Return the (x, y) coordinate for the center point of the cell that contains the specified text.  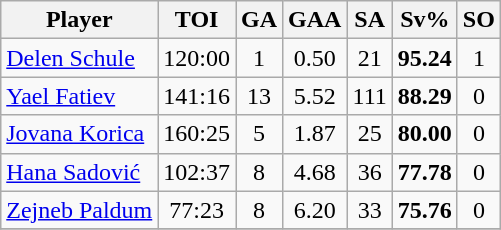
1.87 (315, 134)
102:37 (197, 172)
80.00 (424, 134)
33 (370, 210)
77.78 (424, 172)
120:00 (197, 58)
0.50 (315, 58)
GA (260, 20)
36 (370, 172)
4.68 (315, 172)
88.29 (424, 96)
Hana Sadović (80, 172)
Jovana Korica (80, 134)
TOI (197, 20)
111 (370, 96)
Yael Fatiev (80, 96)
5 (260, 134)
77:23 (197, 210)
SA (370, 20)
21 (370, 58)
GAA (315, 20)
25 (370, 134)
13 (260, 96)
Zejneb Paldum (80, 210)
160:25 (197, 134)
5.52 (315, 96)
95.24 (424, 58)
Player (80, 20)
SO (478, 20)
Delen Schule (80, 58)
75.76 (424, 210)
141:16 (197, 96)
6.20 (315, 210)
Sv% (424, 20)
